For the text-containing cell, return its midpoint in (X, Y) coordinate format. 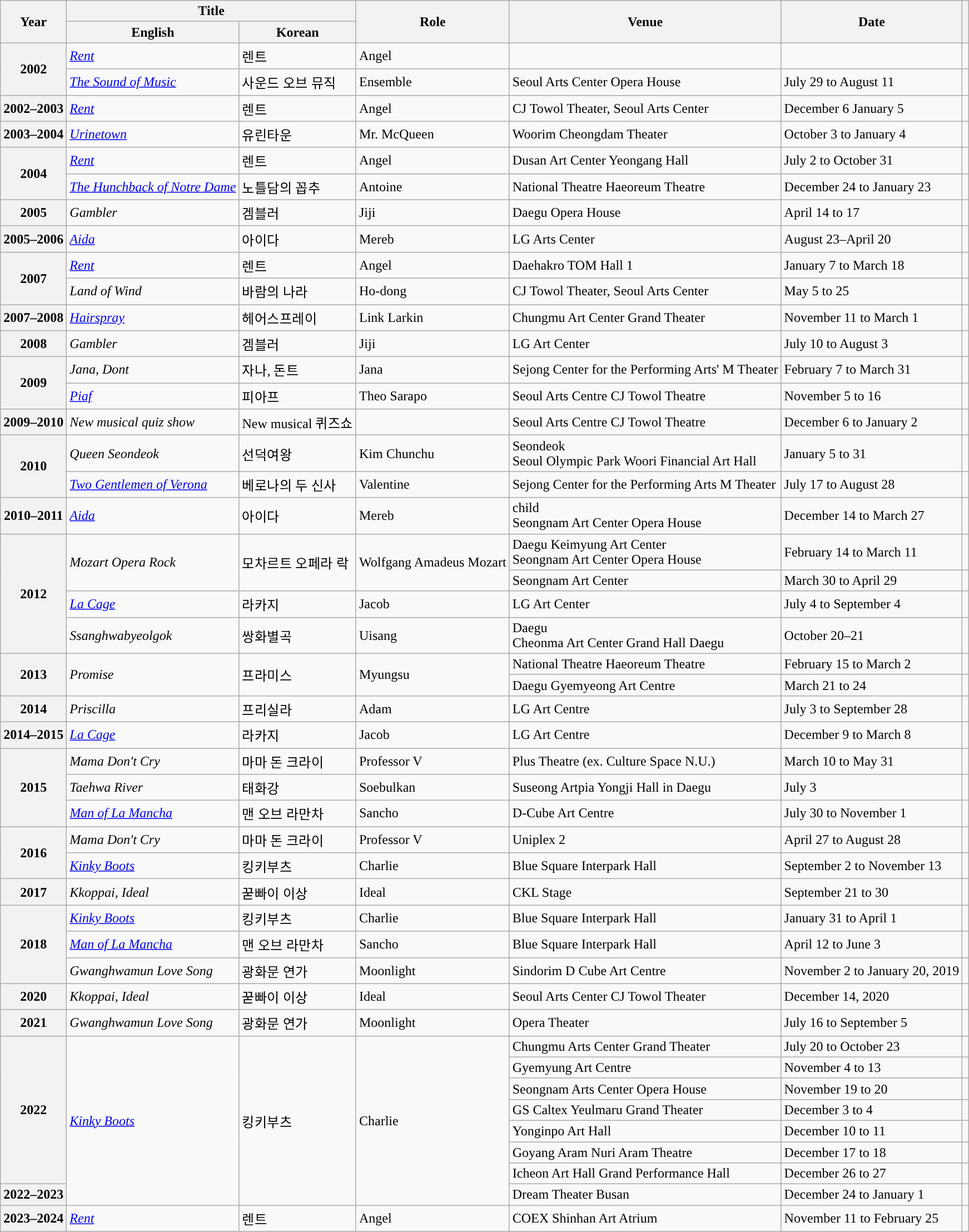
2022 (33, 1110)
2008 (33, 344)
December 10 to 11 (872, 1131)
Year (33, 22)
Plus Theatre (ex. Culture Space N.U.) (645, 762)
Antoine (433, 187)
쌍화별곡 (298, 635)
Myungsu (433, 674)
2020 (33, 996)
2005 (33, 212)
January 7 to March 18 (872, 265)
July 4 to September 4 (872, 604)
2012 (33, 594)
November 11 to February 25 (872, 1219)
2009–2010 (33, 423)
노틀담의 꼽추 (298, 187)
The Hunchback of Notre Dame (153, 187)
Sejong Center for the Performing Arts' M Theater (645, 370)
February 14 to March 11 (872, 552)
Land of Wind (153, 291)
Soebulkan (433, 787)
December 26 to 27 (872, 1174)
July 16 to September 5 (872, 1023)
Daegu Keimyung Art CenterSeongnam Art Center Opera House (645, 552)
사운드 오브 뮤직 (298, 82)
Daegu Opera House (645, 212)
January 31 to April 1 (872, 918)
The Sound of Music (153, 82)
September 21 to 30 (872, 892)
유린타운 (298, 135)
SeondeokSeoul Olympic Park Woori Financial Art Hall (645, 454)
Theo Sarapo (433, 396)
프리실라 (298, 708)
Promise (153, 674)
Priscilla (153, 708)
Link Larkin (433, 318)
December 17 to 18 (872, 1152)
December 14, 2020 (872, 996)
November 2 to January 20, 2019 (872, 971)
피아프 (298, 396)
Date (872, 22)
베로나의 두 신사 (298, 485)
Jana, Dont (153, 370)
April 12 to June 3 (872, 944)
April 27 to August 28 (872, 839)
New musical 퀴즈쇼 (298, 423)
Ensemble (433, 82)
COEX Shinhan Art Atrium (645, 1219)
October 20–21 (872, 635)
LG Arts Center (645, 239)
April 14 to 17 (872, 212)
Role (433, 22)
2002–2003 (33, 108)
Venue (645, 22)
Taehwa River (153, 787)
Daegu Gyemyeong Art Centre (645, 685)
December 14 to March 27 (872, 516)
March 30 to April 29 (872, 580)
November 19 to 20 (872, 1089)
태화강 (298, 787)
2010–2011 (33, 516)
Two Gentlemen of Verona (153, 485)
2015 (33, 787)
Mozart Opera Rock (153, 563)
Mr. McQueen (433, 135)
Piaf (153, 396)
바람의 나라 (298, 291)
2014–2015 (33, 735)
2022–2023 (33, 1195)
DaeguCheonma Art Center Grand Hall Daegu (645, 635)
모차르트 오페라 락 (298, 563)
December 24 to January 1 (872, 1195)
Uniplex 2 (645, 839)
2023–2024 (33, 1219)
2009 (33, 383)
July 3 to September 28 (872, 708)
Dream Theater Busan (645, 1195)
Dusan Art Center Yeongang Hall (645, 160)
November 11 to March 1 (872, 318)
2003–2004 (33, 135)
July 30 to November 1 (872, 814)
2004 (33, 173)
July 2 to October 31 (872, 160)
July 29 to August 11 (872, 82)
Seoul Arts Center CJ Towol Theater (645, 996)
2021 (33, 1023)
프라미스 (298, 674)
September 2 to November 13 (872, 866)
Chungmu Art Center Grand Theater (645, 318)
Kim Chunchu (433, 454)
childSeongnam Art Center Opera House (645, 516)
July 20 to October 23 (872, 1046)
2016 (33, 853)
March 10 to May 31 (872, 762)
2013 (33, 674)
Daehakro TOM Hall 1 (645, 265)
Ho-dong (433, 291)
Wolfgang Amadeus Mozart (433, 563)
Title (211, 11)
October 3 to January 4 (872, 135)
헤어스프레이 (298, 318)
D-Cube Art Centre (645, 814)
2007 (33, 278)
2018 (33, 944)
2005–2006 (33, 239)
July 17 to August 28 (872, 485)
Urinetown (153, 135)
May 5 to 25 (872, 291)
선덕여왕 (298, 454)
Jana (433, 370)
December 6 January 5 (872, 108)
Chungmu Arts Center Grand Theater (645, 1046)
Woorim Cheongdam Theater (645, 135)
Queen Seondeok (153, 454)
November 5 to 16 (872, 396)
December 6 to January 2 (872, 423)
Sindorim D Cube Art Centre (645, 971)
August 23–April 20 (872, 239)
December 9 to March 8 (872, 735)
Seongnam Arts Center Opera House (645, 1089)
Uisang (433, 635)
February 7 to March 31 (872, 370)
Icheon Art Hall Grand Performance Hall (645, 1174)
2010 (33, 466)
Korean (298, 32)
February 15 to March 2 (872, 664)
English (153, 32)
July 10 to August 3 (872, 344)
Suseong Artpia Yongji Hall in Daegu (645, 787)
GS Caltex Yeulmaru Grand Theater (645, 1110)
Seoul Arts Center Opera House (645, 82)
Opera Theater (645, 1023)
Seongnam Art Center (645, 580)
Adam (433, 708)
2014 (33, 708)
March 21 to 24 (872, 685)
January 5 to 31 (872, 454)
Goyang Aram Nuri Aram Theatre (645, 1152)
Ssanghwabyeolgok (153, 635)
CKL Stage (645, 892)
자나, 돈트 (298, 370)
December 3 to 4 (872, 1110)
December 24 to January 23 (872, 187)
Yonginpo Art Hall (645, 1131)
Sejong Center for the Performing Arts M Theater (645, 485)
2007–2008 (33, 318)
2017 (33, 892)
July 3 (872, 787)
2002 (33, 69)
New musical quiz show (153, 423)
November 4 to 13 (872, 1067)
Gyemyung Art Centre (645, 1067)
Hairspray (153, 318)
Valentine (433, 485)
